Scan for the cell matching the given text and deliver its [x, y] coordinate at center. 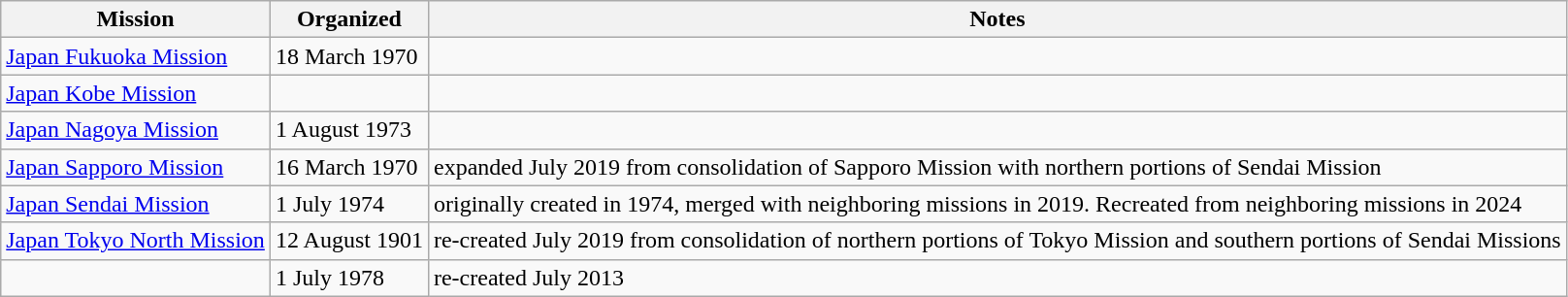
Japan Kobe Mission [136, 93]
1 August 1973 [349, 130]
Japan Nagoya Mission [136, 130]
Japan Sendai Mission [136, 204]
16 March 1970 [349, 167]
originally created in 1974, merged with neighboring missions in 2019. Recreated from neighboring missions in 2024 [997, 204]
Organized [349, 19]
18 March 1970 [349, 56]
Japan Sapporo Mission [136, 167]
12 August 1901 [349, 241]
Japan Tokyo North Mission [136, 241]
Japan Fukuoka Mission [136, 56]
1 July 1974 [349, 204]
re-created July 2013 [997, 278]
expanded July 2019 from consolidation of Sapporo Mission with northern portions of Sendai Mission [997, 167]
re-created July 2019 from consolidation of northern portions of Tokyo Mission and southern portions of Sendai Missions [997, 241]
Notes [997, 19]
Mission [136, 19]
1 July 1978 [349, 278]
